Extract the [X, Y] coordinate from the center of the cell holding the provided text.  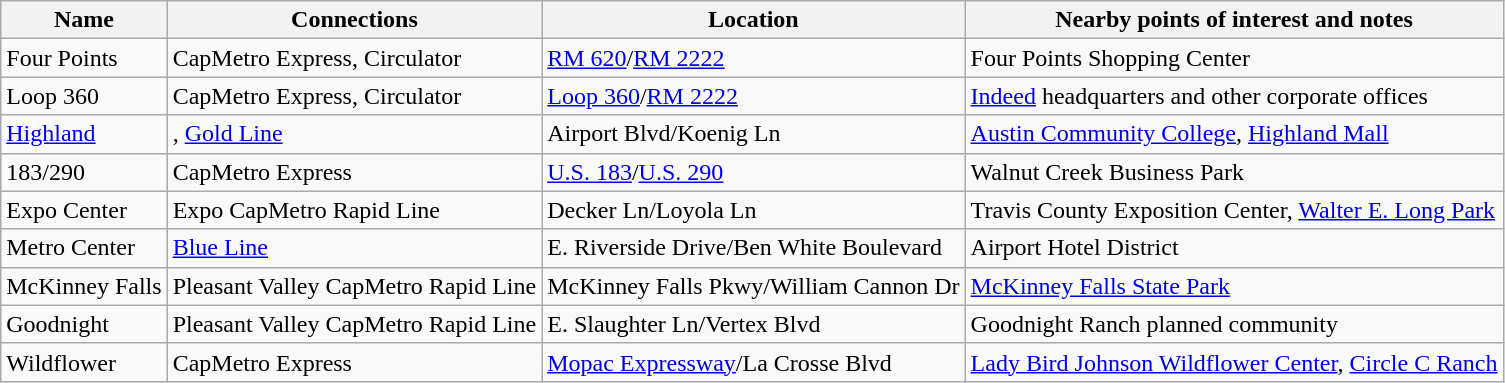
Connections [354, 20]
Nearby points of interest and notes [1234, 20]
Name [84, 20]
Highland [84, 134]
Decker Ln/Loyola Ln [754, 210]
U.S. 183/U.S. 290 [754, 172]
Goodnight Ranch planned community [1234, 324]
, Gold Line [354, 134]
Loop 360/RM 2222 [754, 96]
McKinney Falls State Park [1234, 286]
Blue Line [354, 248]
Walnut Creek Business Park [1234, 172]
Travis County Exposition Center, Walter E. Long Park [1234, 210]
Loop 360 [84, 96]
183/290 [84, 172]
RM 620/RM 2222 [754, 58]
Airport Blvd/Koenig Ln [754, 134]
Four Points Shopping Center [1234, 58]
Mopac Expressway/La Crosse Blvd [754, 362]
Goodnight [84, 324]
Indeed headquarters and other corporate offices [1234, 96]
Expo CapMetro Rapid Line [354, 210]
Four Points [84, 58]
Metro Center [84, 248]
E. Slaughter Ln/Vertex Blvd [754, 324]
McKinney Falls Pkwy/William Cannon Dr [754, 286]
Austin Community College, Highland Mall [1234, 134]
Location [754, 20]
Wildflower [84, 362]
E. Riverside Drive/Ben White Boulevard [754, 248]
McKinney Falls [84, 286]
Lady Bird Johnson Wildflower Center, Circle C Ranch [1234, 362]
Airport Hotel District [1234, 248]
Expo Center [84, 210]
